Return the [X, Y] coordinate for the center point of the cell that contains the specified text.  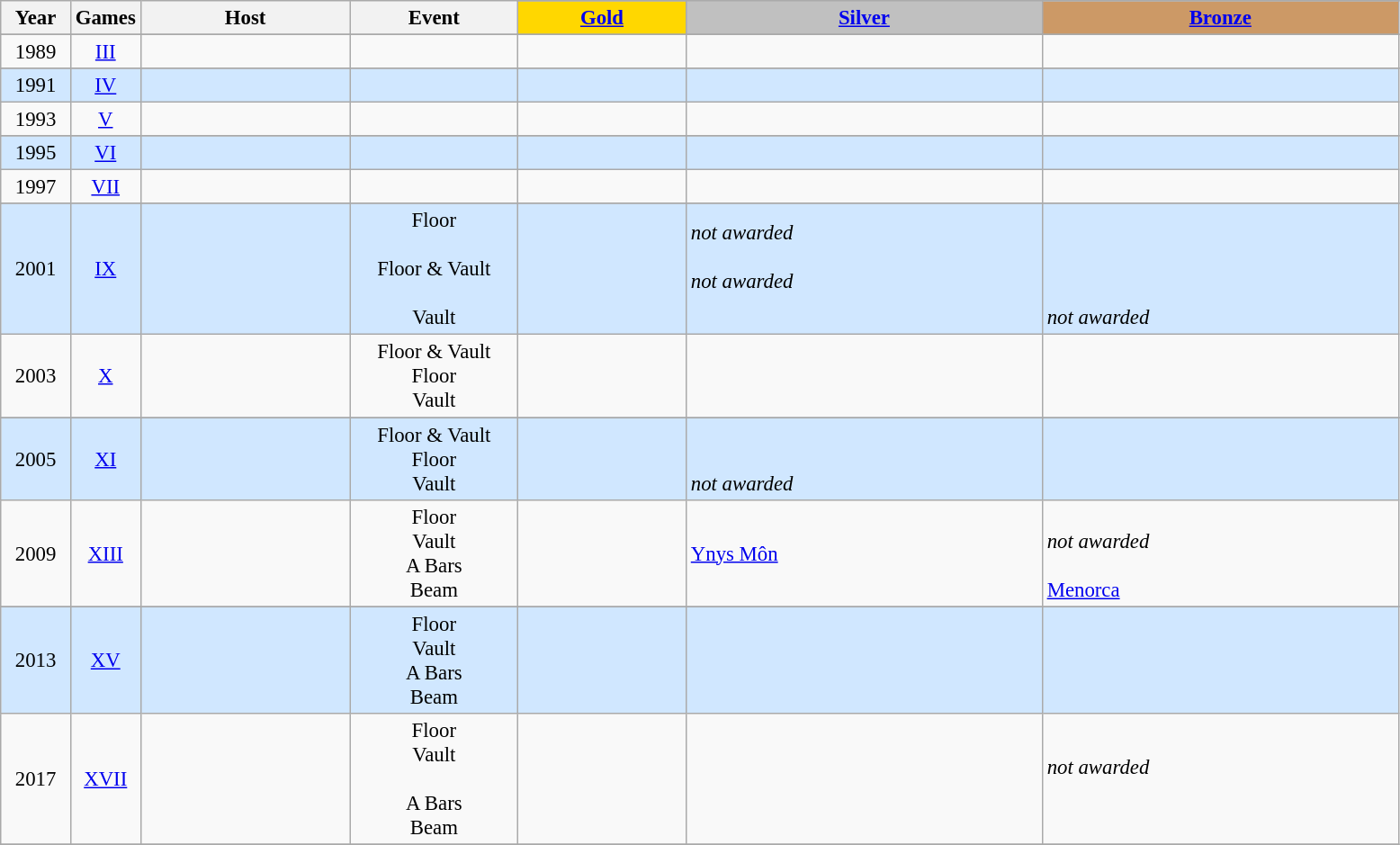
Ynys Môn [864, 553]
Event [434, 18]
Floor Floor & Vault Vault [434, 269]
XV [105, 661]
Games [105, 18]
IX [105, 269]
IV [105, 85]
Year [36, 18]
1989 [36, 52]
Host [245, 18]
Silver [864, 18]
2001 [36, 269]
1993 [36, 120]
1997 [36, 187]
X [105, 376]
1995 [36, 153]
XIII [105, 553]
2005 [36, 459]
Gold [603, 18]
VI [105, 153]
2003 [36, 376]
III [105, 52]
1991 [36, 85]
VII [105, 187]
2009 [36, 553]
not awarded Menorca [1220, 553]
2013 [36, 661]
V [105, 120]
XVII [105, 778]
XI [105, 459]
Bronze [1220, 18]
2017 [36, 778]
not awardednot awarded [864, 269]
